Detect which cell encompasses the target text, then output its (X, Y) center coordinate. 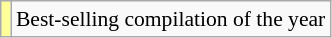
Best-selling compilation of the year (170, 19)
